Return [X, Y] of the center of cell containing provided text 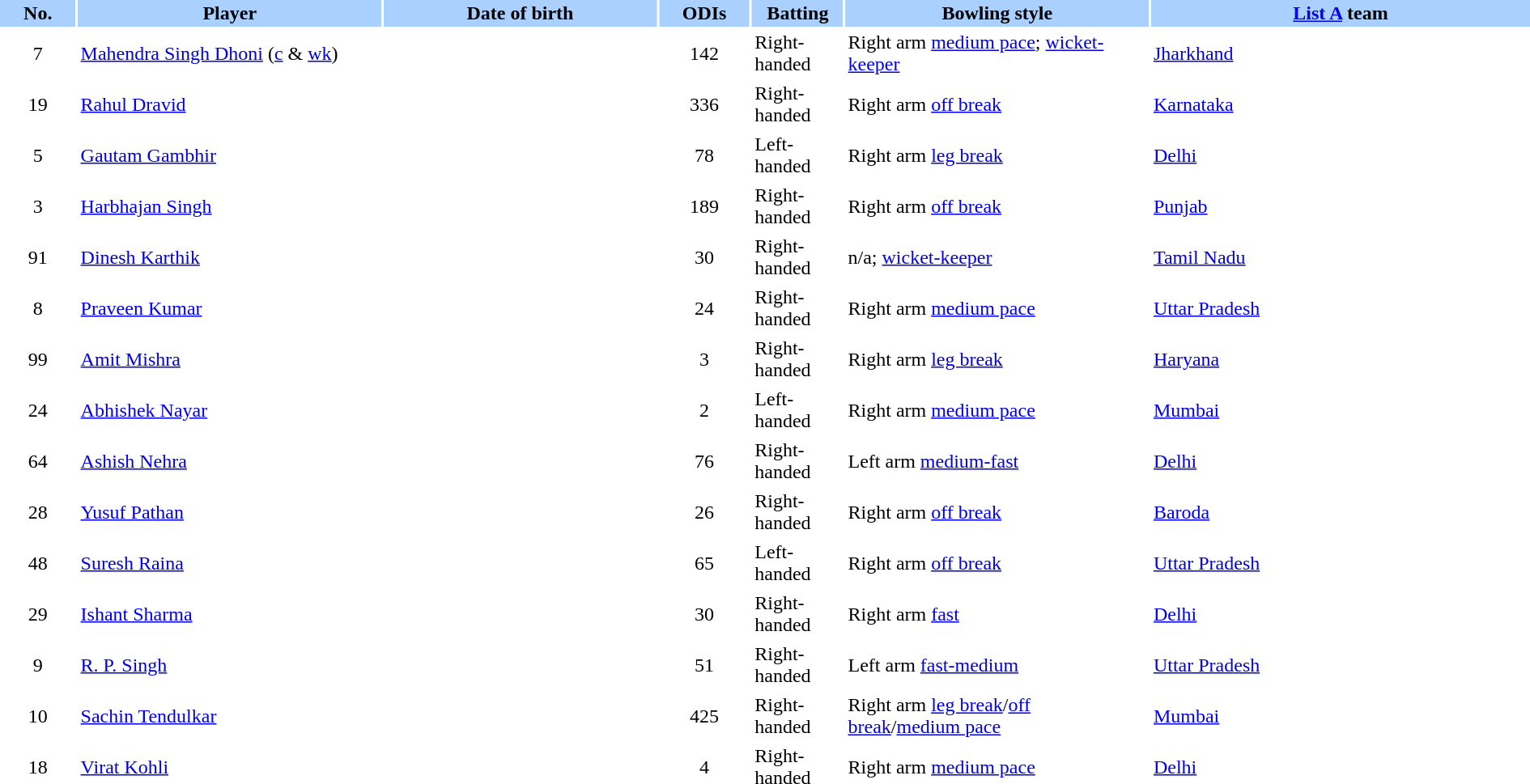
99 [38, 359]
76 [704, 461]
2 [704, 410]
n/a; wicket-keeper [997, 257]
64 [38, 461]
48 [38, 563]
Bowling style [997, 13]
8 [38, 308]
ODIs [704, 13]
Tamil Nadu [1341, 257]
Right arm medium pace; wicket-keeper [997, 53]
7 [38, 53]
Punjab [1341, 206]
Baroda [1341, 512]
Player [230, 13]
425 [704, 716]
Dinesh Karthik [230, 257]
Left arm fast-medium [997, 665]
51 [704, 665]
Abhishek Nayar [230, 410]
Batting [797, 13]
Ishant Sharma [230, 614]
Haryana [1341, 359]
91 [38, 257]
Right arm fast [997, 614]
Left arm medium-fast [997, 461]
No. [38, 13]
Date of birth [520, 13]
Karnataka [1341, 104]
28 [38, 512]
5 [38, 155]
Amit Mishra [230, 359]
9 [38, 665]
R. P. Singh [230, 665]
189 [704, 206]
Gautam Gambhir [230, 155]
Suresh Raina [230, 563]
Right arm leg break/off break/medium pace [997, 716]
10 [38, 716]
Jharkhand [1341, 53]
336 [704, 104]
142 [704, 53]
26 [704, 512]
78 [704, 155]
19 [38, 104]
65 [704, 563]
Harbhajan Singh [230, 206]
29 [38, 614]
Rahul Dravid [230, 104]
Yusuf Pathan [230, 512]
Ashish Nehra [230, 461]
Praveen Kumar [230, 308]
Mahendra Singh Dhoni (c & wk) [230, 53]
Sachin Tendulkar [230, 716]
List A team [1341, 13]
